Output the (x, y) coordinate of the center of the cell containing the given text.  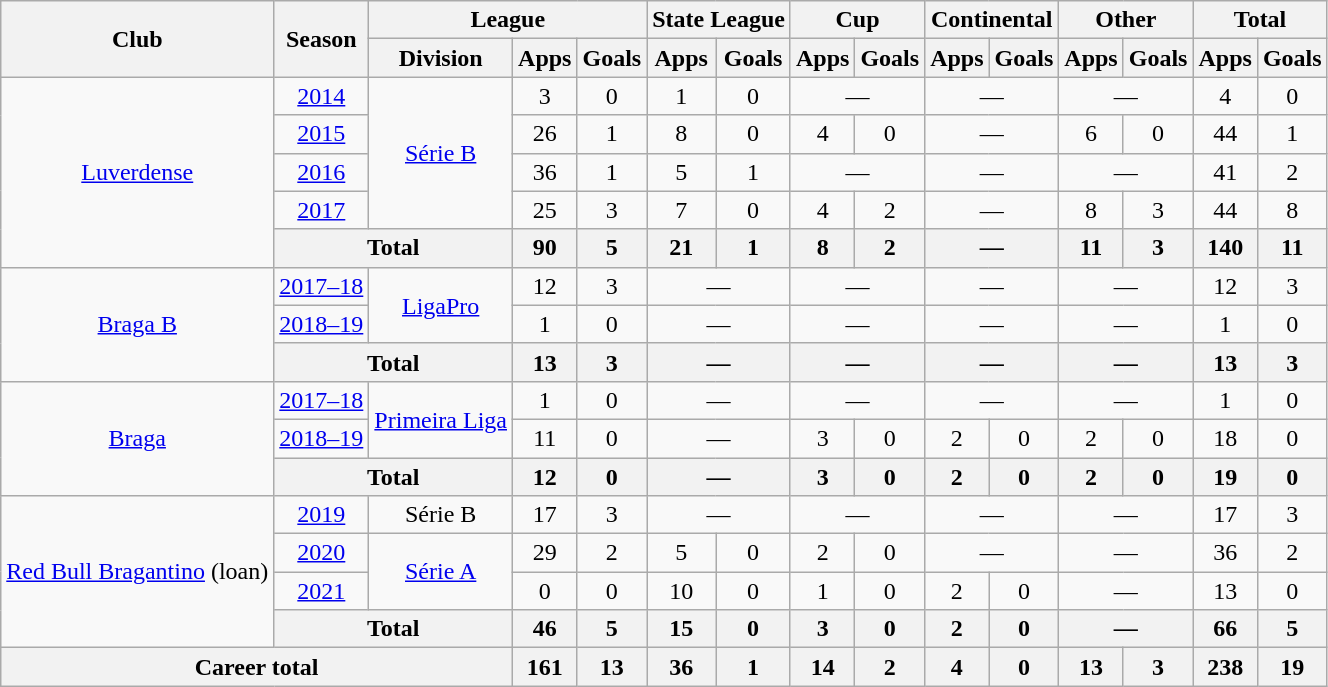
2020 (322, 553)
140 (1225, 248)
161 (545, 667)
2015 (322, 134)
Season (322, 39)
Club (138, 39)
2021 (322, 591)
15 (682, 629)
2014 (322, 96)
2019 (322, 515)
6 (1091, 134)
29 (545, 553)
LigaPro (441, 305)
2017 (322, 210)
26 (545, 134)
Continental (992, 20)
21 (682, 248)
7 (682, 210)
State League (719, 20)
Primeira Liga (441, 419)
Cup (857, 20)
Other (1126, 20)
238 (1225, 667)
Red Bull Bragantino (loan) (138, 572)
46 (545, 629)
Career total (257, 667)
Division (441, 58)
Série A (441, 572)
90 (545, 248)
66 (1225, 629)
2016 (322, 172)
41 (1225, 172)
14 (822, 667)
Braga (138, 438)
18 (1225, 438)
25 (545, 210)
Luverdense (138, 172)
Braga B (138, 324)
League (508, 20)
10 (682, 591)
